From the cell containing the given text, extract its center point as (x, y) coordinate. 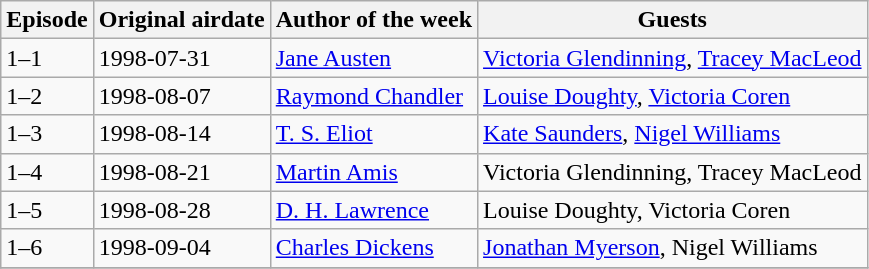
1–6 (47, 248)
1–3 (47, 134)
Martin Amis (374, 172)
Kate Saunders, Nigel Williams (673, 134)
1998-09-04 (182, 248)
1–5 (47, 210)
1–2 (47, 96)
Jonathan Myerson, Nigel Williams (673, 248)
Original airdate (182, 20)
1–4 (47, 172)
1998-08-14 (182, 134)
1998-08-28 (182, 210)
1998-08-21 (182, 172)
D. H. Lawrence (374, 210)
Guests (673, 20)
Episode (47, 20)
Raymond Chandler (374, 96)
Jane Austen (374, 58)
1998-08-07 (182, 96)
Charles Dickens (374, 248)
T. S. Eliot (374, 134)
1–1 (47, 58)
1998-07-31 (182, 58)
Author of the week (374, 20)
